For the text-containing cell, return its midpoint in [x, y] coordinate format. 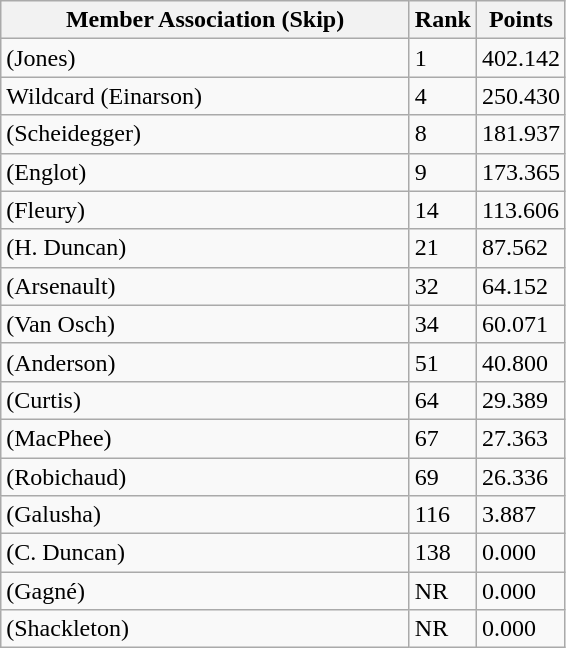
14 [442, 210]
(Van Osch) [206, 324]
181.937 [520, 134]
4 [442, 96]
402.142 [520, 58]
138 [442, 553]
(Fleury) [206, 210]
Member Association (Skip) [206, 20]
(Scheidegger) [206, 134]
173.365 [520, 172]
116 [442, 515]
32 [442, 286]
(Jones) [206, 58]
Wildcard (Einarson) [206, 96]
(H. Duncan) [206, 248]
34 [442, 324]
250.430 [520, 96]
(MacPhee) [206, 438]
(C. Duncan) [206, 553]
Points [520, 20]
51 [442, 362]
60.071 [520, 324]
3.887 [520, 515]
29.389 [520, 400]
(Englot) [206, 172]
(Curtis) [206, 400]
21 [442, 248]
(Galusha) [206, 515]
27.363 [520, 438]
113.606 [520, 210]
(Gagné) [206, 591]
40.800 [520, 362]
64 [442, 400]
Rank [442, 20]
1 [442, 58]
69 [442, 477]
9 [442, 172]
87.562 [520, 248]
(Arsenault) [206, 286]
64.152 [520, 286]
(Shackleton) [206, 629]
8 [442, 134]
67 [442, 438]
26.336 [520, 477]
(Anderson) [206, 362]
(Robichaud) [206, 477]
